From the cell containing the given text, extract its center point as [X, Y] coordinate. 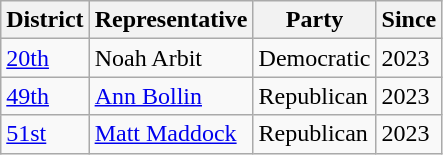
Matt Maddock [171, 134]
20th [45, 58]
Ann Bollin [171, 96]
51st [45, 134]
49th [45, 96]
District [45, 20]
Democratic [314, 58]
Representative [171, 20]
Party [314, 20]
Noah Arbit [171, 58]
Since [409, 20]
